Return (X, Y) of the center of cell containing provided text 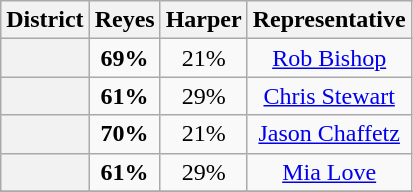
Jason Chaffetz (329, 134)
Reyes (124, 20)
District (45, 20)
Representative (329, 20)
Rob Bishop (329, 58)
Mia Love (329, 172)
69% (124, 58)
Chris Stewart (329, 96)
70% (124, 134)
Harper (204, 20)
